Return (X, Y) of the center of cell containing provided text 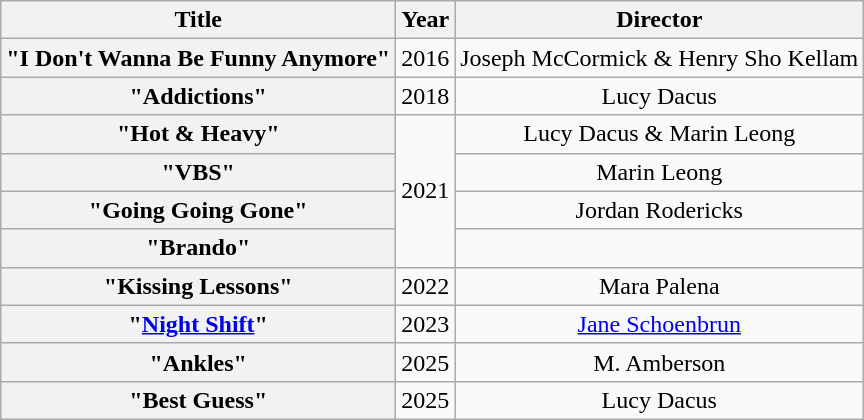
"I Don't Wanna Be Funny Anymore" (198, 58)
2018 (426, 96)
Joseph McCormick & Henry Sho Kellam (660, 58)
"Kissing Lessons" (198, 286)
"Ankles" (198, 362)
2023 (426, 324)
"Night Shift" (198, 324)
"VBS" (198, 172)
Year (426, 20)
Jordan Rodericks (660, 210)
Jane Schoenbrun (660, 324)
M. Amberson (660, 362)
2021 (426, 191)
Mara Palena (660, 286)
Director (660, 20)
"Brando" (198, 248)
"Hot & Heavy" (198, 134)
Title (198, 20)
2016 (426, 58)
"Best Guess" (198, 400)
Marin Leong (660, 172)
2022 (426, 286)
"Going Going Gone" (198, 210)
"Addictions" (198, 96)
Lucy Dacus & Marin Leong (660, 134)
